Scan for the cell matching the given text and deliver its (X, Y) coordinate at center. 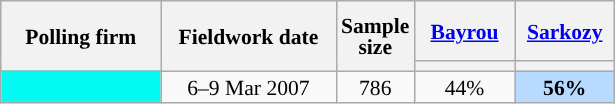
44% (464, 86)
Bayrou (464, 31)
6–9 Mar 2007 (248, 86)
Polling firm (81, 36)
Samplesize (375, 36)
Sarkozy (565, 31)
Fieldwork date (248, 36)
786 (375, 86)
56% (565, 86)
